Capture the cell that displays the provided text and extract its [X, Y] central coordinate. 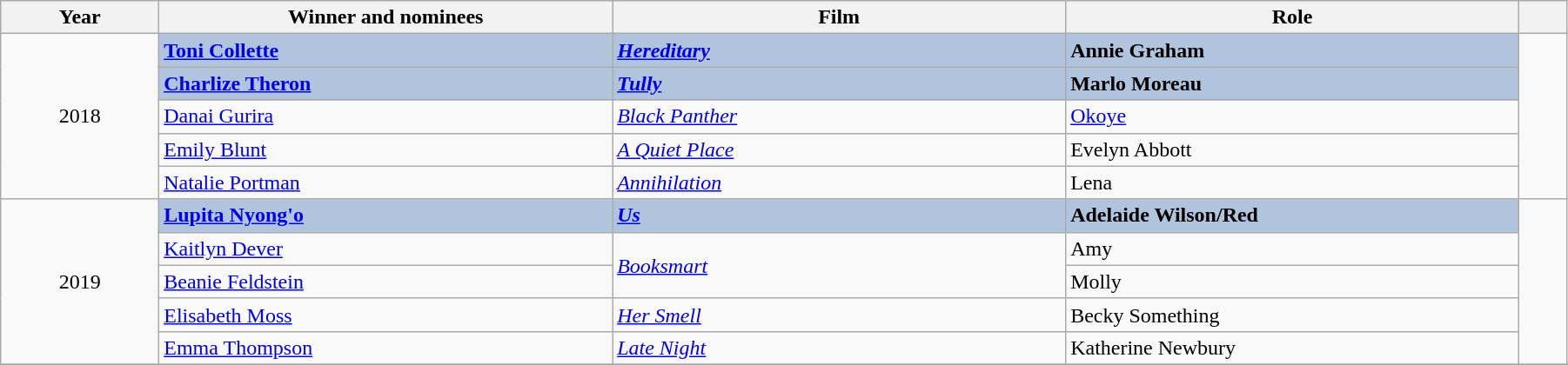
Black Panther [839, 116]
Marlo Moreau [1293, 83]
Elisabeth Moss [386, 315]
Hereditary [839, 50]
Natalie Portman [386, 182]
Molly [1293, 282]
Adelaide Wilson/Red [1293, 216]
Winner and nominees [386, 17]
Emma Thompson [386, 348]
2018 [80, 116]
Okoye [1293, 116]
Booksmart [839, 265]
Becky Something [1293, 315]
2019 [80, 282]
Us [839, 216]
Tully [839, 83]
A Quiet Place [839, 149]
Lupita Nyong'o [386, 216]
Her Smell [839, 315]
Role [1293, 17]
Late Night [839, 348]
Evelyn Abbott [1293, 149]
Danai Gurira [386, 116]
Emily Blunt [386, 149]
Katherine Newbury [1293, 348]
Toni Collette [386, 50]
Beanie Feldstein [386, 282]
Film [839, 17]
Annihilation [839, 182]
Amy [1293, 249]
Charlize Theron [386, 83]
Lena [1293, 182]
Kaitlyn Dever [386, 249]
Year [80, 17]
Annie Graham [1293, 50]
